Extract the (x, y) coordinate from the center of the cell holding the provided text.  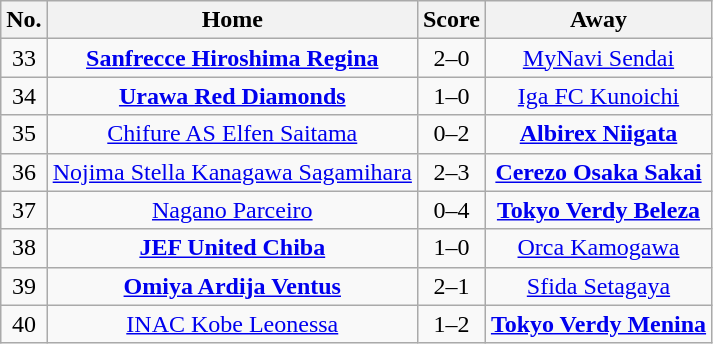
37 (24, 210)
Iga FC Kunoichi (598, 96)
Omiya Ardija Ventus (232, 286)
33 (24, 58)
INAC Kobe Leonessa (232, 324)
Nojima Stella Kanagawa Sagamihara (232, 172)
Home (232, 20)
1–2 (451, 324)
39 (24, 286)
Orca Kamogawa (598, 248)
JEF United Chiba (232, 248)
Tokyo Verdy Beleza (598, 210)
No. (24, 20)
40 (24, 324)
38 (24, 248)
Chifure AS Elfen Saitama (232, 134)
Nagano Parceiro (232, 210)
0–2 (451, 134)
MyNavi Sendai (598, 58)
Sfida Setagaya (598, 286)
Sanfrecce Hiroshima Regina (232, 58)
35 (24, 134)
2–1 (451, 286)
Away (598, 20)
0–4 (451, 210)
36 (24, 172)
Tokyo Verdy Menina (598, 324)
34 (24, 96)
Albirex Niigata (598, 134)
Score (451, 20)
Cerezo Osaka Sakai (598, 172)
2–0 (451, 58)
2–3 (451, 172)
Urawa Red Diamonds (232, 96)
